Extract the [X, Y] coordinate from the center of the cell holding the provided text.  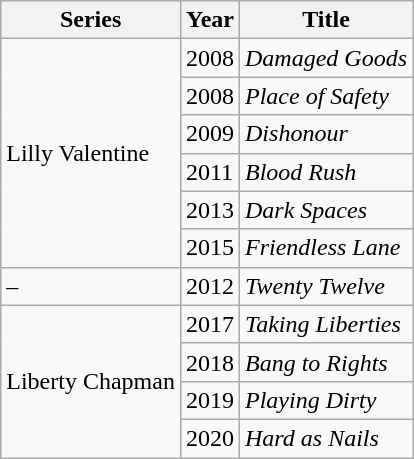
Twenty Twelve [326, 286]
2018 [210, 362]
Hard as Nails [326, 438]
Title [326, 20]
2020 [210, 438]
Friendless Lane [326, 248]
2019 [210, 400]
Bang to Rights [326, 362]
Taking Liberties [326, 324]
Damaged Goods [326, 58]
Liberty Chapman [91, 381]
2017 [210, 324]
2013 [210, 210]
2012 [210, 286]
Dishonour [326, 134]
Dark Spaces [326, 210]
Lilly Valentine [91, 153]
Series [91, 20]
Blood Rush [326, 172]
– [91, 286]
2009 [210, 134]
Place of Safety [326, 96]
2011 [210, 172]
Playing Dirty [326, 400]
2015 [210, 248]
Year [210, 20]
